Return [X, Y] of the center of cell containing provided text 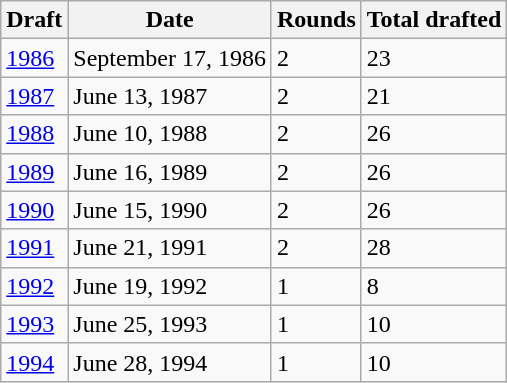
1991 [34, 248]
June 15, 1990 [170, 210]
June 21, 1991 [170, 248]
June 19, 1992 [170, 286]
Total drafted [434, 20]
September 17, 1986 [170, 58]
June 28, 1994 [170, 362]
June 10, 1988 [170, 134]
23 [434, 58]
1992 [34, 286]
1990 [34, 210]
1987 [34, 96]
June 13, 1987 [170, 96]
1988 [34, 134]
Rounds [316, 20]
1989 [34, 172]
Date [170, 20]
1994 [34, 362]
June 25, 1993 [170, 324]
28 [434, 248]
1993 [34, 324]
1986 [34, 58]
June 16, 1989 [170, 172]
21 [434, 96]
8 [434, 286]
Draft [34, 20]
